Extract the (x, y) coordinate from the center of the cell holding the provided text.  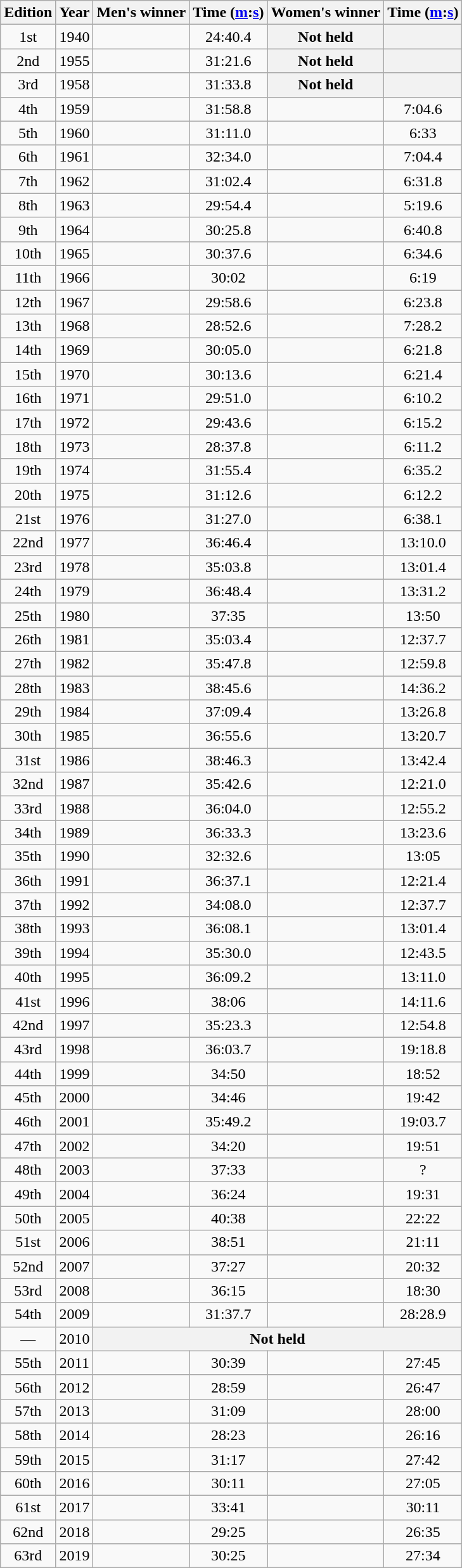
1976 (75, 519)
34:46 (228, 1098)
18:52 (423, 1074)
36:37.1 (228, 881)
13:23.6 (423, 832)
1988 (75, 808)
1985 (75, 736)
11th (28, 277)
28th (28, 687)
21st (28, 519)
2017 (75, 1508)
2012 (75, 1387)
12:59.8 (423, 663)
? (423, 1170)
13:31.2 (423, 591)
32:32.6 (228, 857)
35:03.4 (228, 639)
1975 (75, 495)
30:25.8 (228, 229)
1996 (75, 1001)
1962 (75, 181)
29th (28, 712)
36:55.6 (228, 736)
1984 (75, 712)
48th (28, 1170)
12:43.5 (423, 953)
13:42.4 (423, 760)
2006 (75, 1242)
5th (28, 133)
1991 (75, 881)
6:21.4 (423, 374)
29:25 (228, 1532)
1983 (75, 687)
13th (28, 326)
13:26.8 (423, 712)
31:27.0 (228, 519)
50th (28, 1218)
56th (28, 1387)
41st (28, 1001)
2011 (75, 1363)
19th (28, 471)
6:11.2 (423, 447)
52nd (28, 1266)
36:48.4 (228, 591)
38:06 (228, 1001)
30:13.6 (228, 374)
35:47.8 (228, 663)
6:19 (423, 277)
1998 (75, 1049)
38th (28, 929)
4th (28, 109)
44th (28, 1074)
2004 (75, 1194)
1st (28, 37)
7:28.2 (423, 326)
31:37.7 (228, 1315)
29:51.0 (228, 398)
29:58.6 (228, 302)
Edition (28, 13)
17th (28, 423)
39th (28, 953)
30:37.6 (228, 253)
42nd (28, 1025)
1940 (75, 37)
2015 (75, 1459)
2nd (28, 61)
34:08.0 (228, 905)
1982 (75, 663)
22nd (28, 543)
1963 (75, 205)
2010 (75, 1339)
28:28.9 (423, 1315)
2000 (75, 1098)
35:42.6 (228, 784)
20:32 (423, 1266)
Women's winner (326, 13)
35:30.0 (228, 953)
25th (28, 615)
13:10.0 (423, 543)
1973 (75, 447)
26:47 (423, 1387)
2002 (75, 1146)
7:04.4 (423, 157)
38:46.3 (228, 760)
1968 (75, 326)
6:38.1 (423, 519)
30:02 (228, 277)
1961 (75, 157)
1972 (75, 423)
20th (28, 495)
2007 (75, 1266)
3rd (28, 85)
6th (28, 157)
19:42 (423, 1098)
1994 (75, 953)
34:50 (228, 1074)
55th (28, 1363)
30th (28, 736)
30:39 (228, 1363)
35:23.3 (228, 1025)
28:52.6 (228, 326)
57th (28, 1411)
6:35.2 (423, 471)
51st (28, 1242)
30:25 (228, 1556)
1987 (75, 784)
27th (28, 663)
38:51 (228, 1242)
19:51 (423, 1146)
31:17 (228, 1459)
1965 (75, 253)
28:00 (423, 1411)
36:15 (228, 1291)
63rd (28, 1556)
7:04.6 (423, 109)
59th (28, 1459)
2001 (75, 1122)
18th (28, 447)
24th (28, 591)
38:45.6 (228, 687)
43rd (28, 1049)
36:09.2 (228, 977)
6:34.6 (423, 253)
1989 (75, 832)
23rd (28, 567)
1969 (75, 350)
19:31 (423, 1194)
2008 (75, 1291)
36:03.7 (228, 1049)
1981 (75, 639)
2013 (75, 1411)
Year (75, 13)
6:15.2 (423, 423)
19:03.7 (423, 1122)
1993 (75, 929)
40th (28, 977)
27:45 (423, 1363)
1955 (75, 61)
2019 (75, 1556)
31:58.8 (228, 109)
6:31.8 (423, 181)
33:41 (228, 1508)
36:33.3 (228, 832)
1992 (75, 905)
27:05 (423, 1484)
28:37.8 (228, 447)
45th (28, 1098)
37th (28, 905)
2014 (75, 1435)
13:20.7 (423, 736)
34th (28, 832)
33rd (28, 808)
1958 (75, 85)
61st (28, 1508)
60th (28, 1484)
36:08.1 (228, 929)
34:20 (228, 1146)
18:30 (423, 1291)
49th (28, 1194)
15th (28, 374)
28:23 (228, 1435)
24:40.4 (228, 37)
37:33 (228, 1170)
1997 (75, 1025)
31:33.8 (228, 85)
1964 (75, 229)
46th (28, 1122)
1977 (75, 543)
10th (28, 253)
1995 (75, 977)
1959 (75, 109)
1967 (75, 302)
12:21.4 (423, 881)
35:03.8 (228, 567)
29:54.4 (228, 205)
1999 (75, 1074)
27:42 (423, 1459)
6:21.8 (423, 350)
13:05 (423, 857)
14:11.6 (423, 1001)
28:59 (228, 1387)
13:50 (423, 615)
29:43.6 (228, 423)
32:34.0 (228, 157)
13:11.0 (423, 977)
26:35 (423, 1532)
1966 (75, 277)
1978 (75, 567)
35th (28, 857)
31:11.0 (228, 133)
53rd (28, 1291)
62nd (28, 1532)
2003 (75, 1170)
37:09.4 (228, 712)
40:38 (228, 1218)
21:11 (423, 1242)
36:04.0 (228, 808)
26:16 (423, 1435)
54th (28, 1315)
37:35 (228, 615)
12:21.0 (423, 784)
31:55.4 (228, 471)
2018 (75, 1532)
16th (28, 398)
5:19.6 (423, 205)
19:18.8 (423, 1049)
36th (28, 881)
31:12.6 (228, 495)
27:34 (423, 1556)
26th (28, 639)
8th (28, 205)
31:02.4 (228, 181)
6:12.2 (423, 495)
1970 (75, 374)
6:33 (423, 133)
1974 (75, 471)
37:27 (228, 1266)
2005 (75, 1218)
6:40.8 (423, 229)
36:46.4 (228, 543)
31:09 (228, 1411)
12:55.2 (423, 808)
— (28, 1339)
22:22 (423, 1218)
31:21.6 (228, 61)
Men's winner (141, 13)
1980 (75, 615)
35:49.2 (228, 1122)
1979 (75, 591)
2016 (75, 1484)
12th (28, 302)
31st (28, 760)
2009 (75, 1315)
32nd (28, 784)
7th (28, 181)
1986 (75, 760)
58th (28, 1435)
1971 (75, 398)
12:54.8 (423, 1025)
1990 (75, 857)
6:10.2 (423, 398)
30:05.0 (228, 350)
47th (28, 1146)
14:36.2 (423, 687)
9th (28, 229)
6:23.8 (423, 302)
36:24 (228, 1194)
1960 (75, 133)
14th (28, 350)
